Capture the cell that displays the provided text and extract its [x, y] central coordinate. 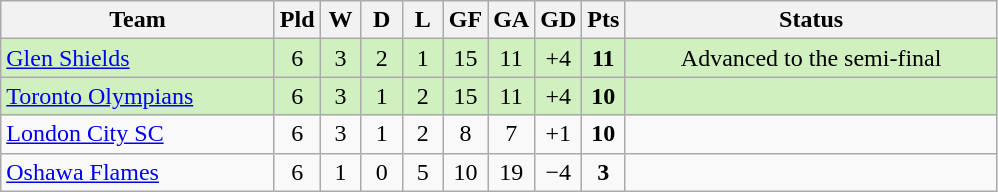
Glen Shields [138, 58]
Toronto Olympians [138, 96]
Oshawa Flames [138, 172]
−4 [558, 172]
5 [422, 172]
D [382, 20]
London City SC [138, 134]
19 [512, 172]
Team [138, 20]
Pts [604, 20]
+1 [558, 134]
Pld [297, 20]
7 [512, 134]
GF [465, 20]
0 [382, 172]
Status [812, 20]
L [422, 20]
8 [465, 134]
GD [558, 20]
GA [512, 20]
Advanced to the semi-final [812, 58]
W [340, 20]
